Determine the [X, Y] coordinate at the center of the cell enclosing the given text.  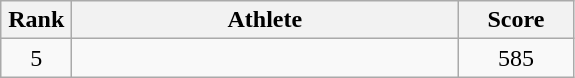
585 [516, 58]
5 [36, 58]
Score [516, 20]
Athlete [265, 20]
Rank [36, 20]
